Return the [X, Y] coordinate for the center point of the cell that contains the specified text.  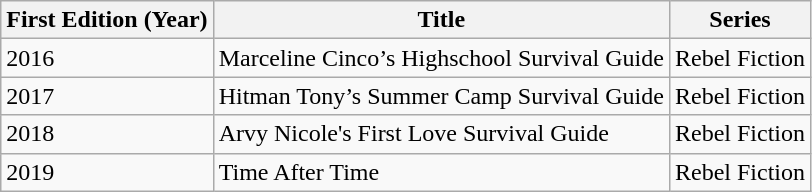
Arvy Nicole's First Love Survival Guide [441, 134]
Hitman Tony’s Summer Camp Survival Guide [441, 96]
2017 [107, 96]
Title [441, 20]
First Edition (Year) [107, 20]
2016 [107, 58]
2018 [107, 134]
2019 [107, 172]
Series [740, 20]
Marceline Cinco’s Highschool Survival Guide [441, 58]
Time After Time [441, 172]
